Find where the given text appears and provide that cell's center as (x, y) coordinate. 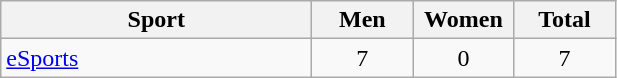
eSports (156, 58)
0 (464, 58)
Women (464, 20)
Total (564, 20)
Men (362, 20)
Sport (156, 20)
